Identify which cell holds the provided text, then report its [x, y] central coordinate. 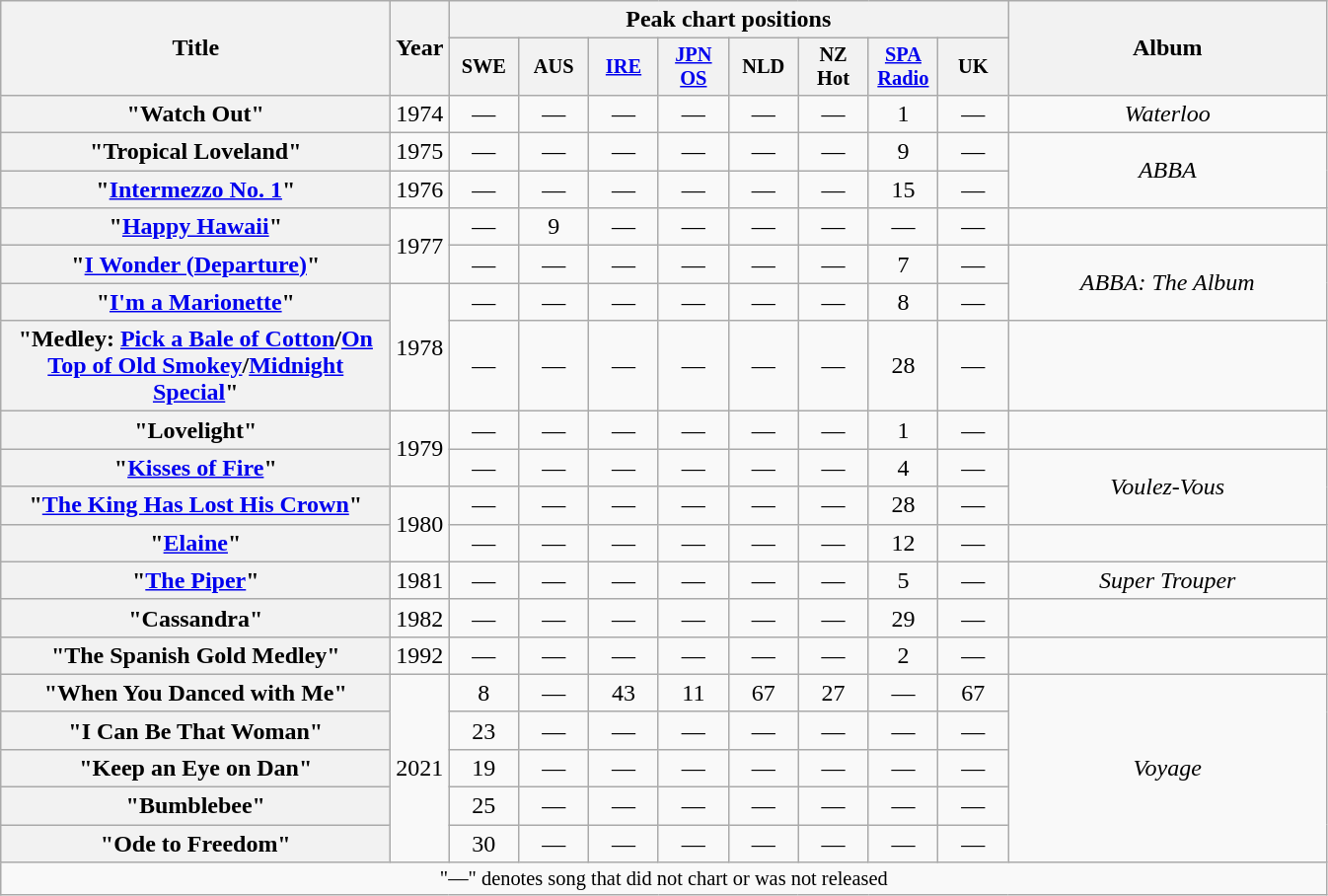
"The King Has Lost His Crown" [195, 505]
"Tropical Loveland" [195, 152]
1976 [420, 189]
"The Piper" [195, 580]
1974 [420, 113]
"I'm a Marionette" [195, 302]
23 [483, 730]
UK [973, 67]
Voulez-Vous [1168, 486]
Album [1168, 48]
ABBA: The Album [1168, 283]
"When You Danced with Me" [195, 693]
ABBA [1168, 171]
Year [420, 48]
NLD [764, 67]
"Cassandra" [195, 618]
NZHot [833, 67]
"Medley: Pick a Bale of Cotton/On Top of Old Smokey/Midnight Special" [195, 366]
"Elaine" [195, 543]
SWE [483, 67]
1978 [420, 347]
SPA Radio [904, 67]
1975 [420, 152]
43 [624, 693]
11 [693, 693]
"Kisses of Fire" [195, 468]
7 [904, 264]
"Ode to Freedom" [195, 844]
"The Spanish Gold Medley" [195, 655]
Voyage [1168, 768]
Waterloo [1168, 113]
1981 [420, 580]
"I Wonder (Departure)" [195, 264]
5 [904, 580]
"Watch Out" [195, 113]
30 [483, 844]
Title [195, 48]
27 [833, 693]
"Keep an Eye on Dan" [195, 768]
12 [904, 543]
"Intermezzo No. 1" [195, 189]
1979 [420, 449]
JPNOS [693, 67]
19 [483, 768]
IRE [624, 67]
"Lovelight" [195, 430]
25 [483, 806]
Peak chart positions [728, 20]
15 [904, 189]
"Happy Hawaii" [195, 227]
2 [904, 655]
29 [904, 618]
AUS [554, 67]
"I Can Be That Woman" [195, 730]
2021 [420, 768]
1977 [420, 246]
Super Trouper [1168, 580]
"—" denotes song that did not chart or was not released [664, 879]
4 [904, 468]
"Bumblebee" [195, 806]
1992 [420, 655]
1982 [420, 618]
1980 [420, 524]
